Scan for the cell matching the given text and deliver its (x, y) coordinate at center. 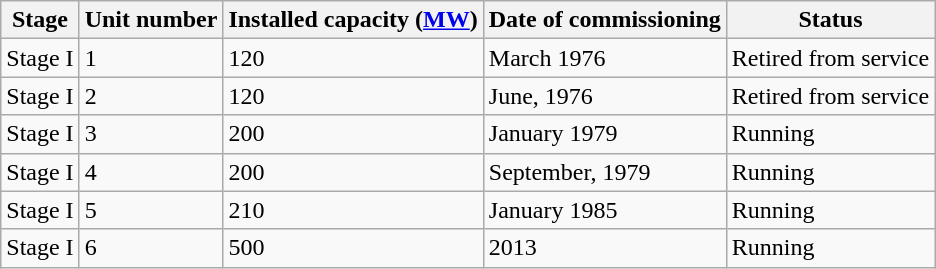
500 (353, 248)
January 1985 (604, 210)
6 (151, 248)
March 1976 (604, 58)
Date of commissioning (604, 20)
Installed capacity (MW) (353, 20)
210 (353, 210)
5 (151, 210)
Unit number (151, 20)
1 (151, 58)
2 (151, 96)
Status (830, 20)
4 (151, 172)
3 (151, 134)
June, 1976 (604, 96)
Stage (40, 20)
2013 (604, 248)
September, 1979 (604, 172)
January 1979 (604, 134)
